Return the [x, y] coordinate for the center point of the cell that contains the specified text.  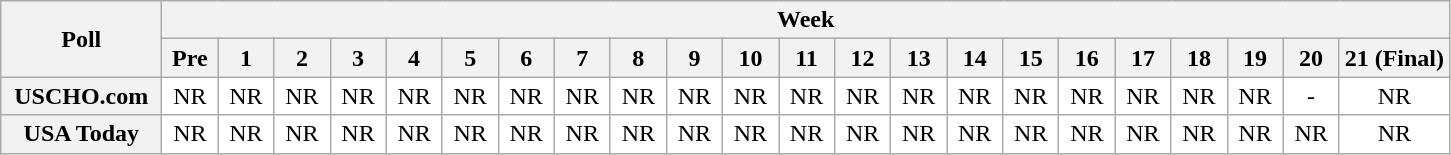
20 [1311, 58]
12 [863, 58]
USCHO.com [82, 96]
Week [806, 20]
17 [1143, 58]
- [1311, 96]
21 (Final) [1394, 58]
6 [526, 58]
4 [414, 58]
7 [582, 58]
13 [919, 58]
15 [1031, 58]
Pre [190, 58]
14 [975, 58]
3 [358, 58]
8 [638, 58]
1 [246, 58]
11 [806, 58]
Poll [82, 39]
19 [1255, 58]
USA Today [82, 134]
2 [302, 58]
10 [750, 58]
16 [1087, 58]
9 [694, 58]
5 [470, 58]
18 [1199, 58]
